Output the [x, y] coordinate of the center of the cell containing the given text.  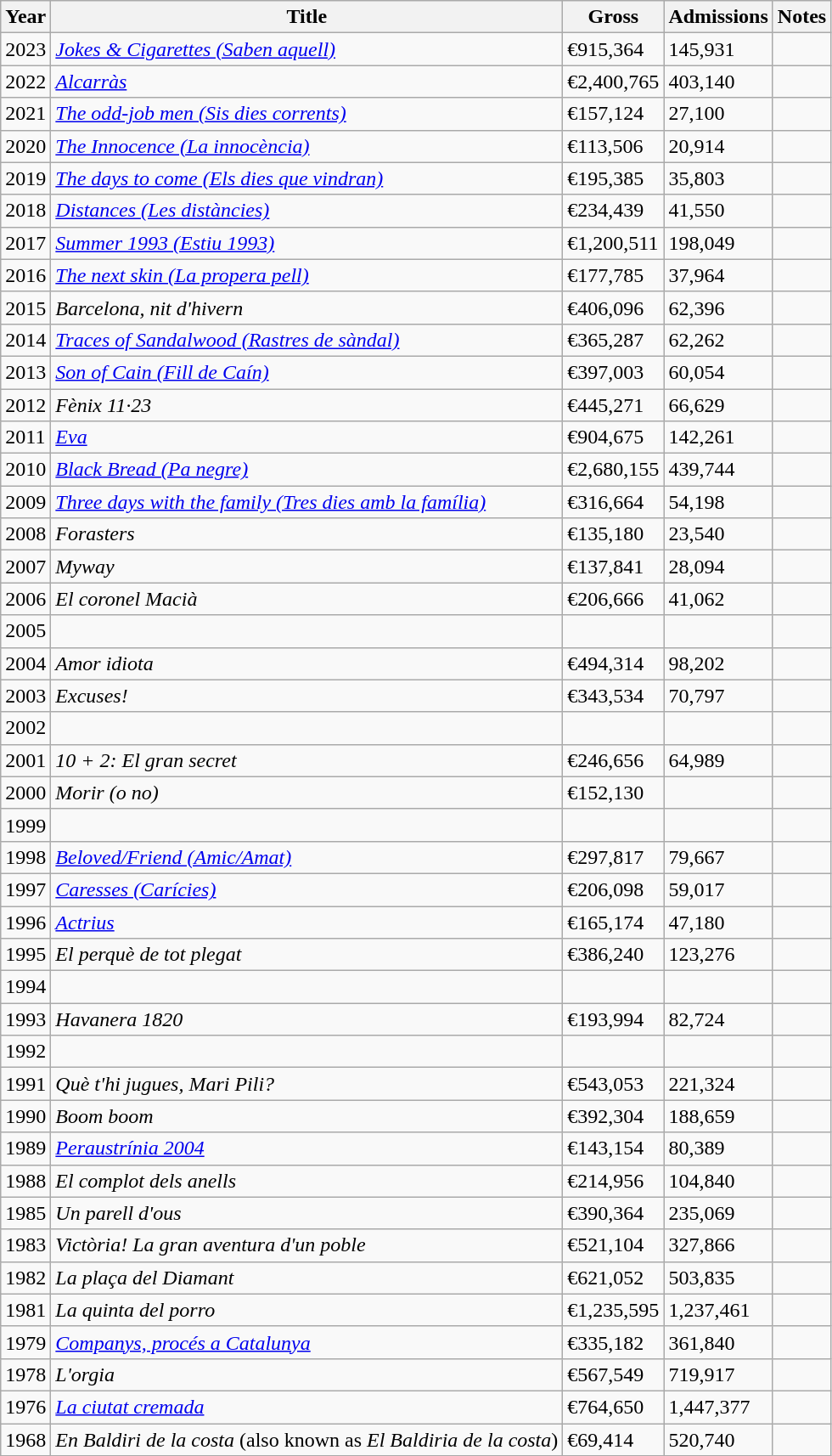
503,835 [718, 1278]
€365,287 [613, 340]
Jokes & Cigarettes (Saben aquell) [307, 49]
2017 [25, 243]
€316,664 [613, 502]
1,447,377 [718, 1407]
Victòria! La gran aventura d'un poble [307, 1245]
2007 [25, 567]
€113,506 [613, 146]
35,803 [718, 178]
El coronel Macià [307, 599]
59,017 [718, 889]
Traces of Sandalwood (Rastres de sàndal) [307, 340]
27,100 [718, 114]
La quinta del porro [307, 1310]
1968 [25, 1440]
The odd-job men (Sis dies corrents) [307, 114]
1,237,461 [718, 1310]
€69,414 [613, 1440]
98,202 [718, 663]
€567,549 [613, 1374]
1982 [25, 1278]
1996 [25, 922]
123,276 [718, 955]
2009 [25, 502]
€621,052 [613, 1278]
€234,439 [613, 211]
€343,534 [613, 696]
221,324 [718, 1084]
1976 [25, 1407]
47,180 [718, 922]
1992 [25, 1052]
€390,364 [613, 1213]
Beloved/Friend (Amic/Amat) [307, 857]
104,840 [718, 1181]
€1,200,511 [613, 243]
1979 [25, 1342]
€152,130 [613, 793]
Companys, procés a Catalunya [307, 1342]
Forasters [307, 534]
Eva [307, 437]
54,198 [718, 502]
1981 [25, 1310]
Caresses (Carícies) [307, 889]
145,931 [718, 49]
2010 [25, 470]
€177,785 [613, 275]
Gross [613, 17]
Year [25, 17]
361,840 [718, 1342]
1978 [25, 1374]
€165,174 [613, 922]
€246,656 [613, 760]
2019 [25, 178]
€392,304 [613, 1116]
€157,124 [613, 114]
520,740 [718, 1440]
€335,182 [613, 1342]
37,964 [718, 275]
Summer 1993 (Estiu 1993) [307, 243]
2006 [25, 599]
Fènix 11·23 [307, 405]
Myway [307, 567]
2018 [25, 211]
403,140 [718, 82]
64,989 [718, 760]
The days to come (Els dies que vindran) [307, 178]
Morir (o no) [307, 793]
1997 [25, 889]
1983 [25, 1245]
2013 [25, 372]
Title [307, 17]
2023 [25, 49]
2012 [25, 405]
The next skin (La propera pell) [307, 275]
Black Bread (Pa negre) [307, 470]
79,667 [718, 857]
Què t'hi jugues, Mari Pili? [307, 1084]
66,629 [718, 405]
235,069 [718, 1213]
Excuses! [307, 696]
La ciutat cremada [307, 1407]
€2,680,155 [613, 470]
€406,096 [613, 308]
Distances (Les distàncies) [307, 211]
1998 [25, 857]
€206,098 [613, 889]
2003 [25, 696]
62,262 [718, 340]
23,540 [718, 534]
El perquè de tot plegat [307, 955]
En Baldiri de la costa (also known as El Baldiria de la costa) [307, 1440]
€137,841 [613, 567]
2022 [25, 82]
€135,180 [613, 534]
2005 [25, 631]
Havanera 1820 [307, 1019]
327,866 [718, 1245]
Admissions [718, 17]
€764,650 [613, 1407]
€521,104 [613, 1245]
€143,154 [613, 1148]
€386,240 [613, 955]
60,054 [718, 372]
€397,003 [613, 372]
41,062 [718, 599]
€214,956 [613, 1181]
Barcelona, nit d'hivern [307, 308]
Alcarràs [307, 82]
2021 [25, 114]
1999 [25, 825]
Actrius [307, 922]
2000 [25, 793]
188,659 [718, 1116]
1990 [25, 1116]
70,797 [718, 696]
El complot dels anells [307, 1181]
80,389 [718, 1148]
2002 [25, 728]
1988 [25, 1181]
82,724 [718, 1019]
1995 [25, 955]
719,917 [718, 1374]
Un parell d'ous [307, 1213]
Son of Cain (Fill de Caín) [307, 372]
2011 [25, 437]
€543,053 [613, 1084]
2015 [25, 308]
2008 [25, 534]
2001 [25, 760]
10 + 2: El gran secret [307, 760]
1985 [25, 1213]
439,744 [718, 470]
€1,235,595 [613, 1310]
€445,271 [613, 405]
1989 [25, 1148]
62,396 [718, 308]
1994 [25, 987]
€193,994 [613, 1019]
€915,364 [613, 49]
2016 [25, 275]
L'orgia [307, 1374]
198,049 [718, 243]
Notes [801, 17]
€2,400,765 [613, 82]
The Innocence (La innocència) [307, 146]
1991 [25, 1084]
1993 [25, 1019]
La plaça del Diamant [307, 1278]
20,914 [718, 146]
Boom boom [307, 1116]
€494,314 [613, 663]
€206,666 [613, 599]
€297,817 [613, 857]
28,094 [718, 567]
142,261 [718, 437]
€904,675 [613, 437]
Amor idiota [307, 663]
2014 [25, 340]
Peraustrínia 2004 [307, 1148]
2020 [25, 146]
41,550 [718, 211]
2004 [25, 663]
Three days with the family (Tres dies amb la família) [307, 502]
€195,385 [613, 178]
